Return the (x, y) coordinate for the center point of the cell that contains the specified text.  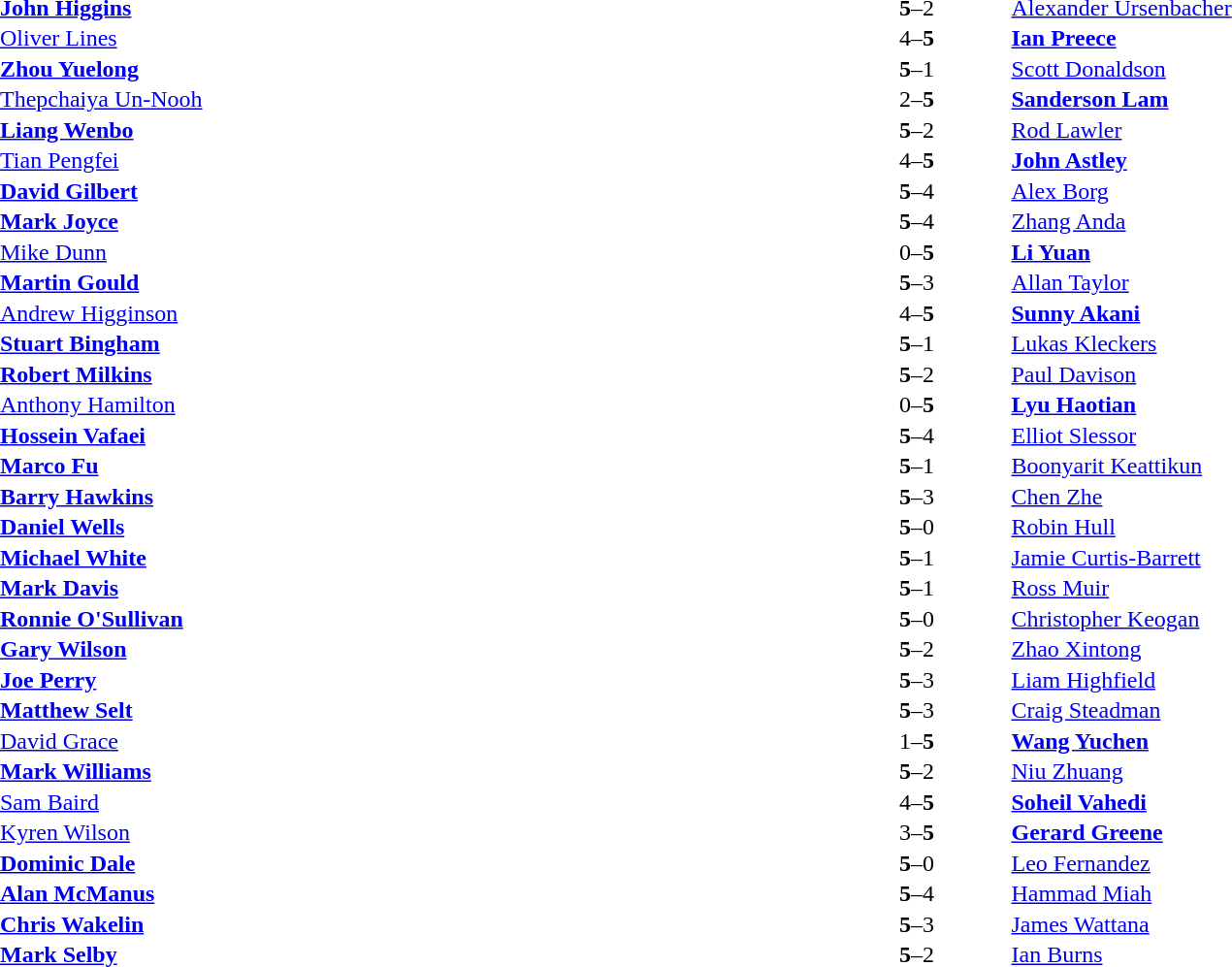
1–5 (916, 741)
2–5 (916, 100)
3–5 (916, 833)
